Find where the given text appears and provide that cell's center as (X, Y) coordinate. 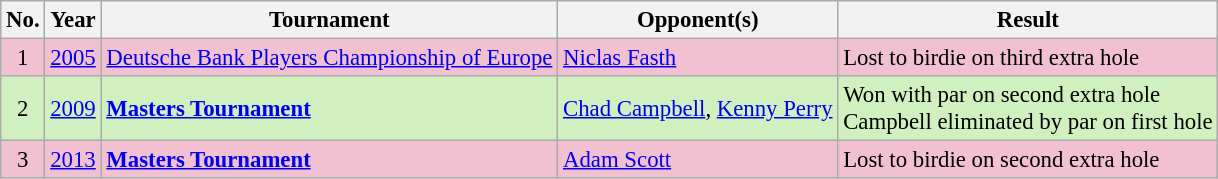
Niclas Fasth (698, 58)
No. (23, 20)
Result (1028, 20)
2005 (73, 58)
3 (23, 160)
Deutsche Bank Players Championship of Europe (330, 58)
1 (23, 58)
Tournament (330, 20)
Lost to birdie on second extra hole (1028, 160)
2 (23, 108)
2009 (73, 108)
Adam Scott (698, 160)
Won with par on second extra holeCampbell eliminated by par on first hole (1028, 108)
Lost to birdie on third extra hole (1028, 58)
Opponent(s) (698, 20)
Chad Campbell, Kenny Perry (698, 108)
2013 (73, 160)
Year (73, 20)
